Scan for the cell matching the given text and deliver its (x, y) coordinate at center. 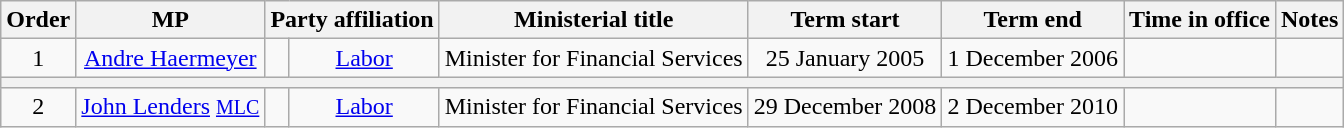
John Lenders MLC (170, 107)
Order (38, 20)
Notes (1309, 20)
1 (38, 58)
MP (170, 20)
Time in office (1200, 20)
25 January 2005 (845, 58)
2 (38, 107)
2 December 2010 (1033, 107)
Ministerial title (594, 20)
Term start (845, 20)
Term end (1033, 20)
1 December 2006 (1033, 58)
29 December 2008 (845, 107)
Party affiliation (352, 20)
Andre Haermeyer (170, 58)
